Scan for the cell matching the given text and deliver its (X, Y) coordinate at center. 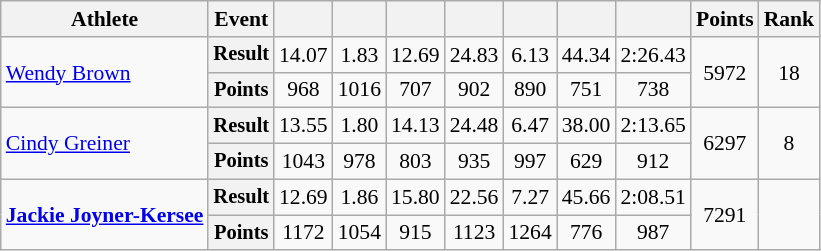
6.13 (530, 55)
629 (586, 162)
1.80 (360, 126)
Wendy Brown (105, 72)
2:13.65 (652, 126)
Event (241, 19)
997 (530, 162)
978 (360, 162)
1264 (530, 233)
803 (416, 162)
987 (652, 233)
912 (652, 162)
14.07 (304, 55)
1.83 (360, 55)
38.00 (586, 126)
Rank (790, 19)
1123 (474, 233)
15.80 (416, 197)
915 (416, 233)
44.34 (586, 55)
2:26.43 (652, 55)
Cindy Greiner (105, 144)
7.27 (530, 197)
18 (790, 72)
776 (586, 233)
8 (790, 144)
707 (416, 90)
738 (652, 90)
1016 (360, 90)
Athlete (105, 19)
24.83 (474, 55)
Jackie Joyner-Kersee (105, 214)
935 (474, 162)
2:08.51 (652, 197)
751 (586, 90)
5972 (725, 72)
968 (304, 90)
14.13 (416, 126)
1054 (360, 233)
24.48 (474, 126)
6.47 (530, 126)
7291 (725, 214)
890 (530, 90)
22.56 (474, 197)
6297 (725, 144)
1172 (304, 233)
902 (474, 90)
13.55 (304, 126)
45.66 (586, 197)
1043 (304, 162)
1.86 (360, 197)
